Pinpoint the cell where the given text exists, returning its [X, Y] midpoint coordinate. 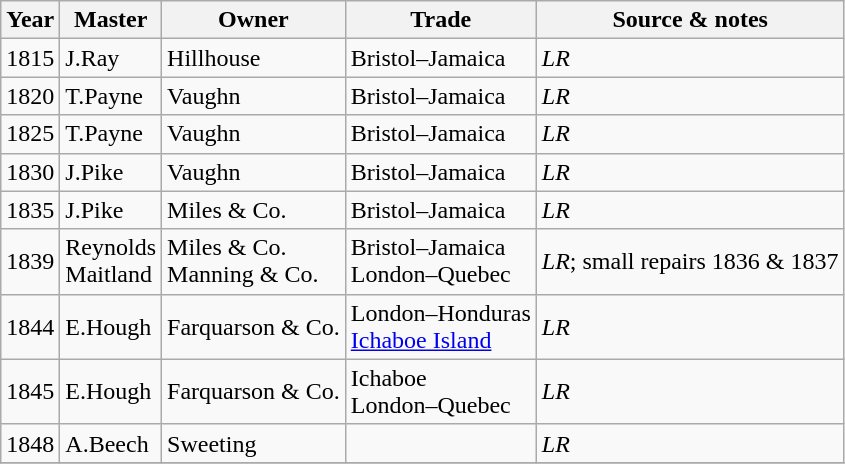
Owner [254, 20]
1835 [30, 210]
Trade [440, 20]
1839 [30, 262]
Miles & Co.Manning & Co. [254, 262]
J.Ray [111, 58]
Bristol–JamaicaLondon–Quebec [440, 262]
1848 [30, 443]
1820 [30, 96]
1825 [30, 134]
Master [111, 20]
Hillhouse [254, 58]
Miles & Co. [254, 210]
Year [30, 20]
A.Beech [111, 443]
IchaboeLondon–Quebec [440, 392]
London–HondurasIchaboe Island [440, 326]
ReynoldsMaitland [111, 262]
LR; small repairs 1836 & 1837 [690, 262]
Source & notes [690, 20]
1815 [30, 58]
Sweeting [254, 443]
1830 [30, 172]
1844 [30, 326]
1845 [30, 392]
